Provide the (x, y) coordinate of the cell's center where the given text is located.  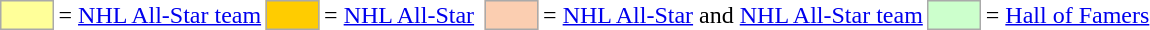
= NHL All-Star (400, 15)
= NHL All-Star and NHL All-Star team (734, 15)
= NHL All-Star team (160, 15)
